Provide the (X, Y) coordinate of the cell's center where the given text is located.  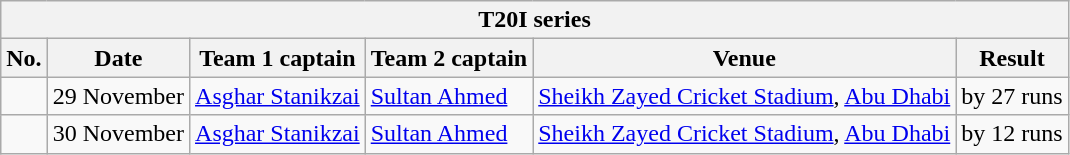
T20I series (534, 20)
Venue (744, 58)
by 12 runs (1012, 134)
by 27 runs (1012, 96)
30 November (118, 134)
29 November (118, 96)
Date (118, 58)
No. (24, 58)
Result (1012, 58)
Team 1 captain (278, 58)
Team 2 captain (449, 58)
